Extract the (X, Y) coordinate from the center of the cell holding the provided text.  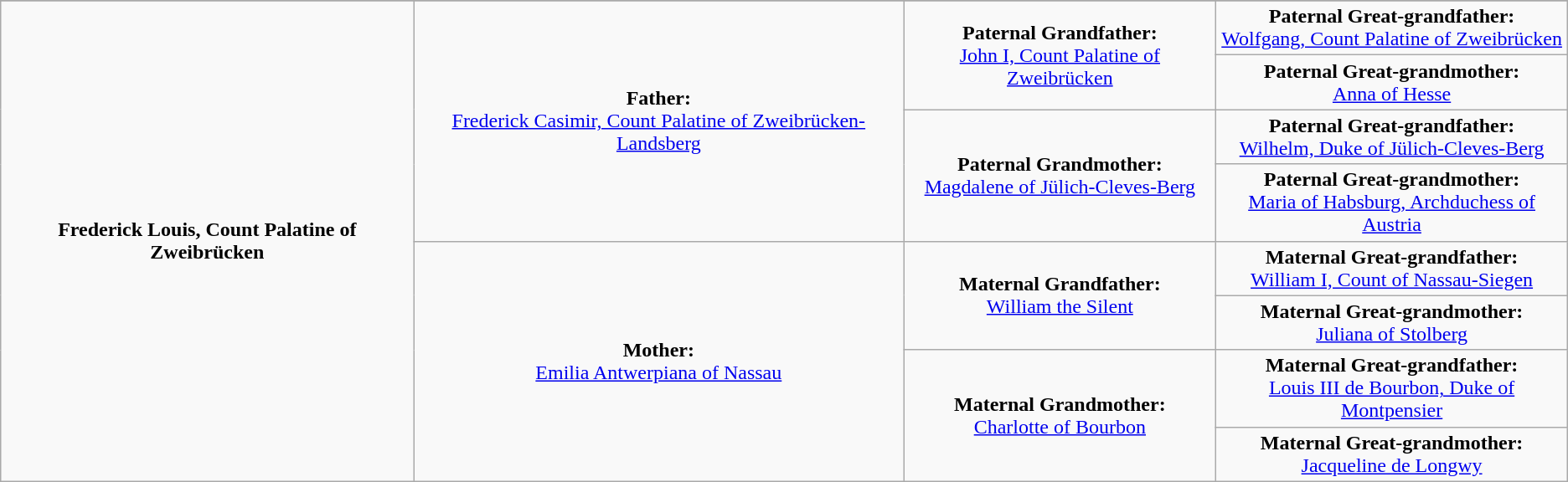
Paternal Great-grandmother:Maria of Habsburg, Archduchess of Austria (1392, 203)
Paternal Grandmother:Magdalene of Jülich-Cleves-Berg (1060, 176)
Maternal Great-grandfather:William I, Count of Nassau-Siegen (1392, 268)
Maternal Grandmother:Charlotte of Bourbon (1060, 415)
Frederick Louis, Count Palatine of Zweibrücken (208, 241)
Paternal Great-grandfather:Wilhelm, Duke of Jülich-Cleves-Berg (1392, 137)
Maternal Grandfather:William the Silent (1060, 295)
Maternal Great-grandmother:Jacqueline de Longwy (1392, 454)
Paternal Great-grandmother:Anna of Hesse (1392, 82)
Paternal Great-grandfather:Wolfgang, Count Palatine of Zweibrücken (1392, 28)
Mother:Emilia Antwerpiana of Nassau (658, 361)
Father:Frederick Casimir, Count Palatine of Zweibrücken-Landsberg (658, 120)
Maternal Great-grandfather:Louis III de Bourbon, Duke of Montpensier (1392, 388)
Paternal Grandfather:John I, Count Palatine of Zweibrücken (1060, 55)
Maternal Great-grandmother:Juliana of Stolberg (1392, 323)
